Output the [X, Y] coordinate of the center of the cell containing the given text.  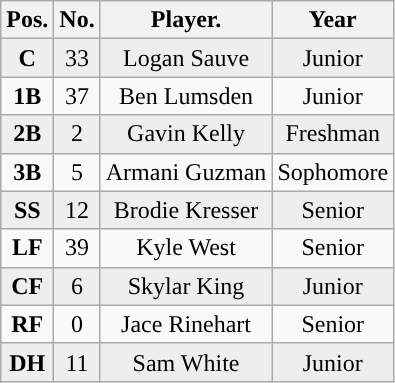
39 [77, 248]
Player. [186, 20]
Logan Sauve [186, 58]
12 [77, 210]
37 [77, 96]
CF [28, 286]
Year [333, 20]
11 [77, 362]
6 [77, 286]
DH [28, 362]
Gavin Kelly [186, 134]
Sophomore [333, 172]
Ben Lumsden [186, 96]
Kyle West [186, 248]
2B [28, 134]
0 [77, 324]
RF [28, 324]
Skylar King [186, 286]
Freshman [333, 134]
C [28, 58]
Brodie Kresser [186, 210]
2 [77, 134]
No. [77, 20]
LF [28, 248]
Sam White [186, 362]
Jace Rinehart [186, 324]
3B [28, 172]
33 [77, 58]
5 [77, 172]
SS [28, 210]
1B [28, 96]
Armani Guzman [186, 172]
Pos. [28, 20]
